Return the (X, Y) coordinate for the center point of the cell that contains the specified text.  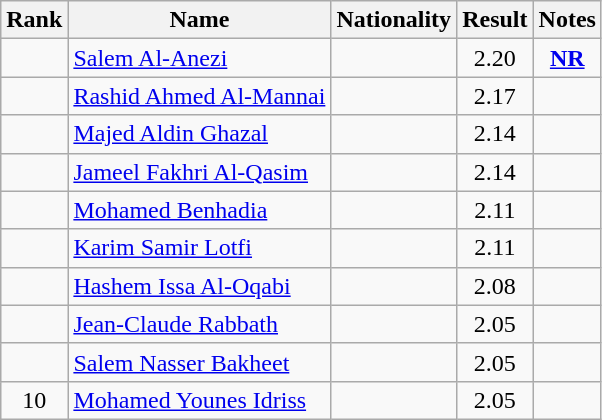
Salem Nasser Bakheet (200, 362)
Rank (34, 20)
Jean-Claude Rabbath (200, 324)
Salem Al-Anezi (200, 58)
Rashid Ahmed Al-Mannai (200, 96)
Nationality (394, 20)
Result (495, 20)
Jameel Fakhri Al-Qasim (200, 172)
Mohamed Younes Idriss (200, 400)
NR (567, 58)
10 (34, 400)
Majed Aldin Ghazal (200, 134)
2.17 (495, 96)
Mohamed Benhadia (200, 210)
2.08 (495, 286)
2.20 (495, 58)
Karim Samir Lotfi (200, 248)
Hashem Issa Al-Oqabi (200, 286)
Name (200, 20)
Notes (567, 20)
